Determine the [x, y] coordinate at the center of the cell enclosing the given text.  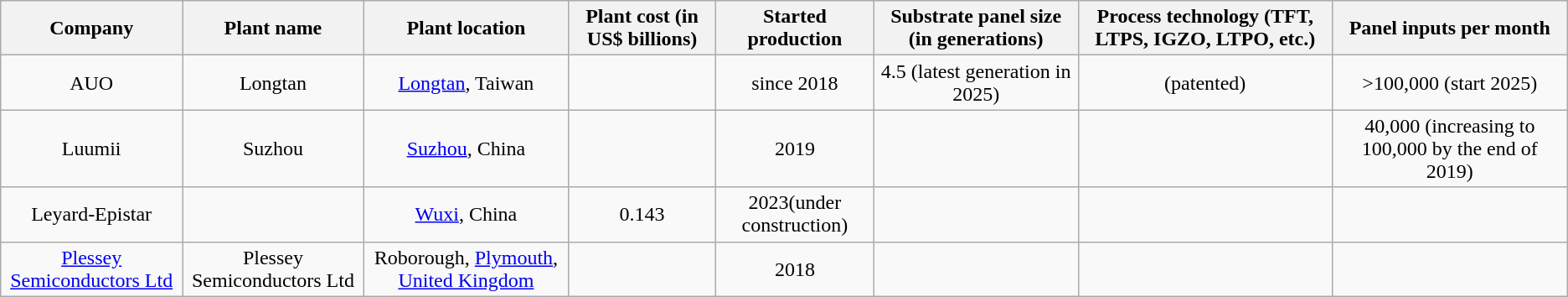
Panel inputs per month [1449, 29]
(patented) [1204, 82]
4.5 (latest generation in 2025) [976, 82]
Longtan [273, 82]
Process technology (TFT, LTPS, IGZO, LTPO, etc.) [1204, 29]
Plant cost (in US$ billions) [642, 29]
2019 [795, 148]
Wuxi, China [466, 215]
2018 [795, 268]
Company [92, 29]
2023(under construction) [795, 215]
Started production [795, 29]
40,000 (increasing to 100,000 by the end of 2019) [1449, 148]
>100,000 (start 2025) [1449, 82]
Plant name [273, 29]
0.143 [642, 215]
Suzhou, China [466, 148]
Suzhou [273, 148]
Plant location [466, 29]
Leyard-Epistar [92, 215]
AUO [92, 82]
Substrate panel size (in generations) [976, 29]
since 2018 [795, 82]
Luumii [92, 148]
Roborough, Plymouth, United Kingdom [466, 268]
Longtan, Taiwan [466, 82]
